Find where the given text appears and provide that cell's center as (X, Y) coordinate. 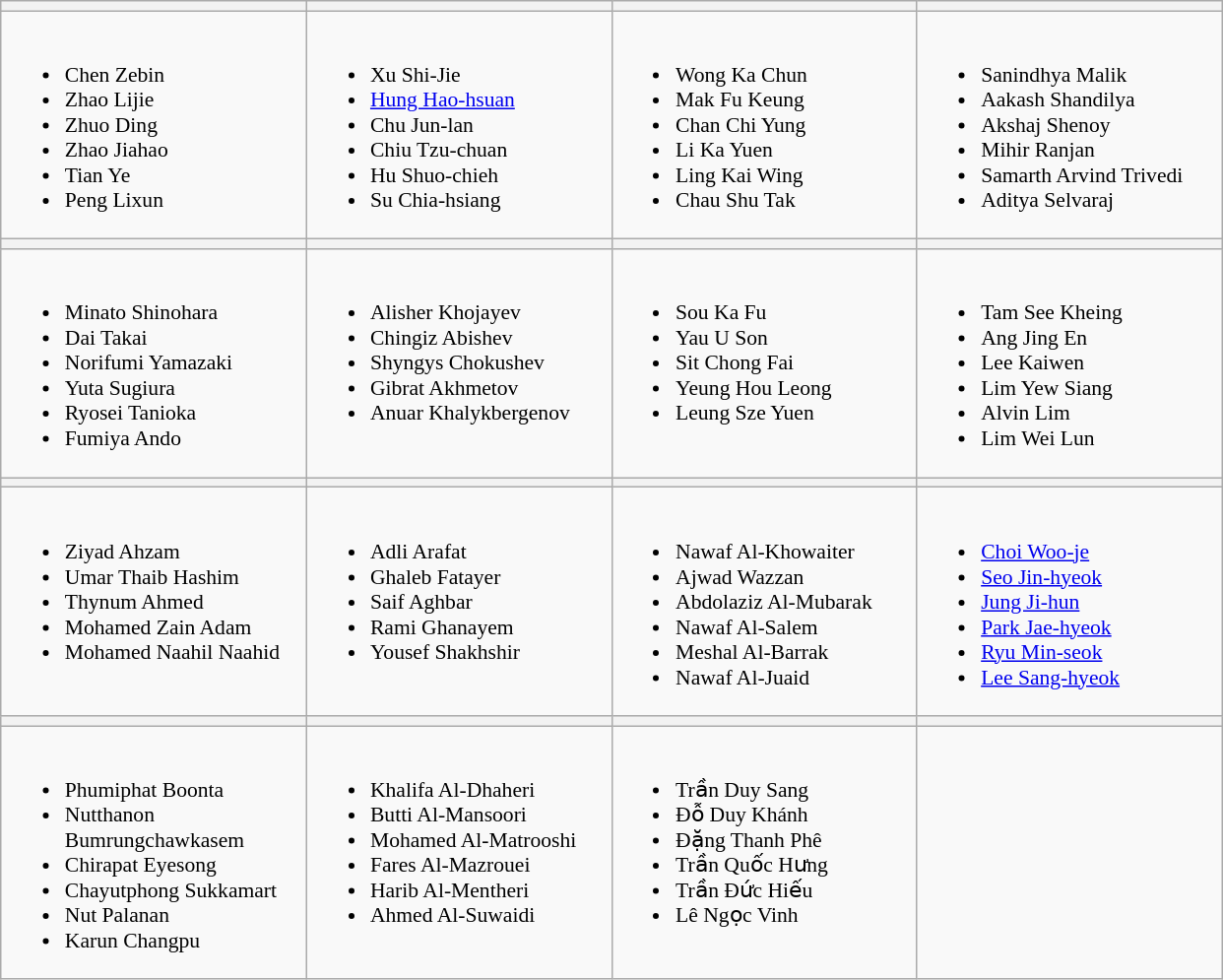
Wong Ka ChunMak Fu KeungChan Chi YungLi Ka YuenLing Kai WingChau Shu Tak (764, 125)
Sanindhya MalikAakash ShandilyaAkshaj ShenoyMihir RanjanSamarth Arvind TrivediAditya Selvaraj (1069, 125)
Choi Woo-jeSeo Jin-hyeokJung Ji-hunPark Jae-hyeokRyu Min-seokLee Sang-hyeok (1069, 602)
Alisher KhojayevChingiz AbishevShyngys ChokushevGibrat AkhmetovAnuar Khalykbergenov (459, 363)
Khalifa Al-DhaheriButti Al-MansooriMohamed Al-MatrooshiFares Al-MazroueiHarib Al-MentheriAhmed Al-Suwaidi (459, 853)
Phumiphat BoontaNutthanon BumrungchawkasemChirapat EyesongChayutphong SukkamartNut PalananKarun Changpu (154, 853)
Xu Shi-JieHung Hao-hsuanChu Jun-lanChiu Tzu-chuanHu Shuo-chiehSu Chia-hsiang (459, 125)
Adli ArafatGhaleb FatayerSaif AghbarRami GhanayemYousef Shakhshir (459, 602)
Nawaf Al-KhowaiterAjwad WazzanAbdolaziz Al-MubarakNawaf Al-SalemMeshal Al-BarrakNawaf Al-Juaid (764, 602)
Sou Ka FuYau U SonSit Chong FaiYeung Hou LeongLeung Sze Yuen (764, 363)
Tam See KheingAng Jing EnLee KaiwenLim Yew SiangAlvin LimLim Wei Lun (1069, 363)
Ziyad AhzamUmar Thaib HashimThynum AhmedMohamed Zain AdamMohamed Naahil Naahid (154, 602)
Minato ShinoharaDai TakaiNorifumi YamazakiYuta SugiuraRyosei TaniokaFumiya Ando (154, 363)
Chen ZebinZhao LijieZhuo DingZhao JiahaoTian YePeng Lixun (154, 125)
Trần Duy SangĐỗ Duy KhánhĐặng Thanh PhêTrần Quốc HưngTrần Đức HiếuLê Ngọc Vinh (764, 853)
